Locate the cell with the specified text and output its [x, y] center coordinate. 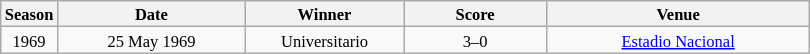
Date [151, 14]
25 May 1969 [151, 40]
Winner [324, 14]
Score [476, 14]
Season [30, 14]
Estadio Nacional [678, 40]
Venue [678, 14]
Universitario [324, 40]
1969 [30, 40]
3–0 [476, 40]
